Scan for the cell matching the given text and deliver its (X, Y) coordinate at center. 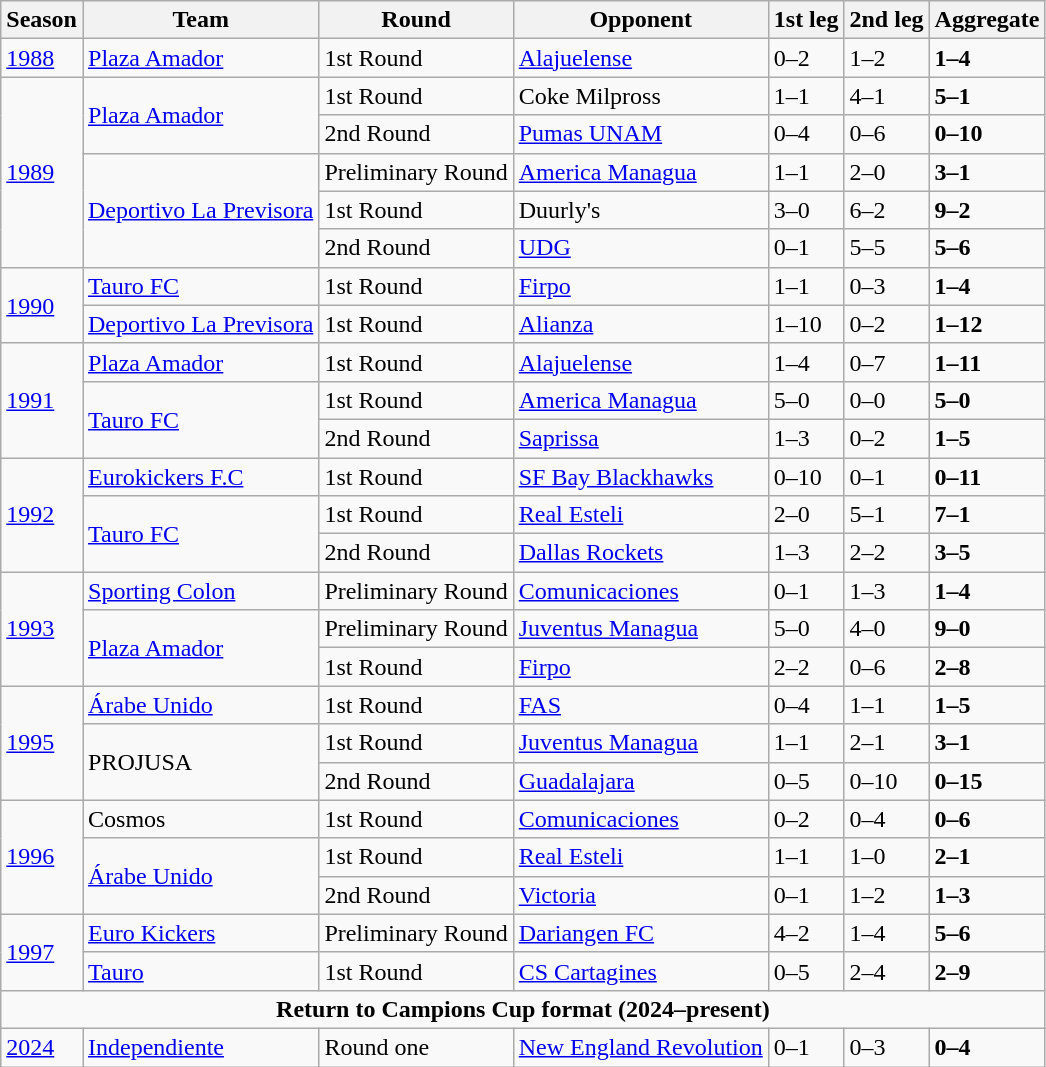
Tauro (200, 971)
Saprissa (640, 438)
CS Cartagines (640, 971)
3–5 (987, 553)
4–1 (886, 96)
1997 (42, 952)
3–0 (806, 210)
2–8 (987, 667)
1–12 (987, 324)
0–11 (987, 477)
Sporting Colon (200, 591)
Duurly's (640, 210)
1991 (42, 400)
0–15 (987, 781)
1990 (42, 305)
Aggregate (987, 20)
PROJUSA (200, 762)
4–2 (806, 933)
Alianza (640, 324)
1–11 (987, 362)
Season (42, 20)
2–4 (886, 971)
1995 (42, 743)
Round one (416, 1047)
Coke Milpross (640, 96)
Return to Campions Cup format (2024–present) (523, 1009)
0–0 (886, 400)
Dariangen FC (640, 933)
Independiente (200, 1047)
1–0 (886, 857)
Opponent (640, 20)
9–2 (987, 210)
1988 (42, 58)
2–9 (987, 971)
Eurokickers F.C (200, 477)
Round (416, 20)
2024 (42, 1047)
Pumas UNAM (640, 134)
4–0 (886, 629)
7–1 (987, 515)
1–10 (806, 324)
New England Revolution (640, 1047)
1989 (42, 172)
6–2 (886, 210)
5–5 (886, 248)
Guadalajara (640, 781)
Victoria (640, 895)
9–0 (987, 629)
2nd leg (886, 20)
SF Bay Blackhawks (640, 477)
Dallas Rockets (640, 553)
0–7 (886, 362)
1st leg (806, 20)
Team (200, 20)
1996 (42, 857)
1992 (42, 515)
UDG (640, 248)
Cosmos (200, 819)
1993 (42, 629)
Euro Kickers (200, 933)
FAS (640, 705)
